Scan for the cell matching the given text and deliver its (x, y) coordinate at center. 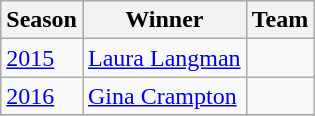
2016 (42, 96)
Laura Langman (164, 58)
2015 (42, 58)
Team (280, 20)
Season (42, 20)
Winner (164, 20)
Gina Crampton (164, 96)
